For the text-containing cell, return its midpoint in (x, y) coordinate format. 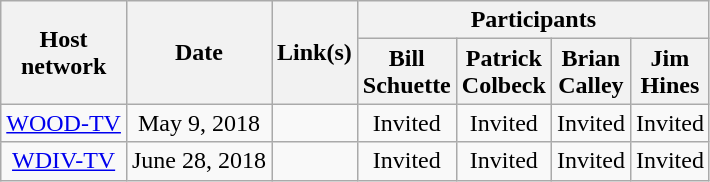
WDIV-TV (64, 161)
BillSchuette (406, 72)
Participants (533, 20)
BrianCalley (590, 72)
PatrickColbeck (504, 72)
June 28, 2018 (198, 161)
Date (198, 52)
Link(s) (315, 52)
Hostnetwork (64, 52)
JimHines (670, 72)
WOOD-TV (64, 123)
May 9, 2018 (198, 123)
